Scan for the cell matching the given text and deliver its [x, y] coordinate at center. 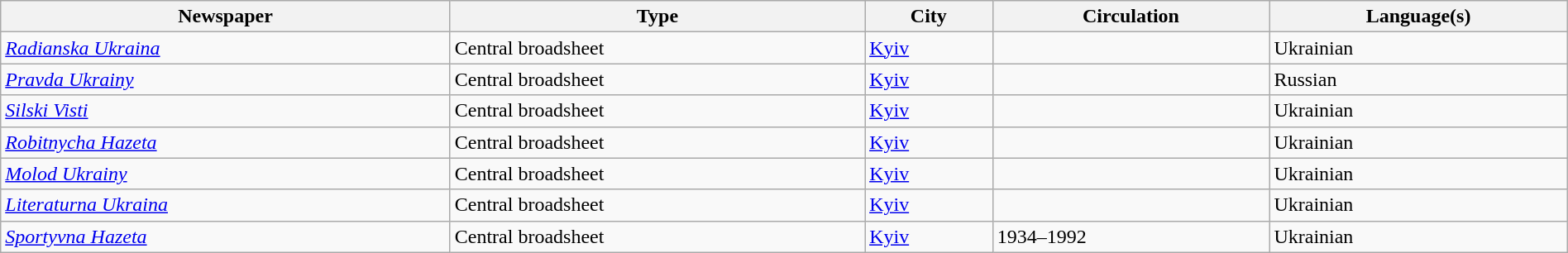
Silski Visti [225, 111]
1934–1992 [1131, 236]
Language(s) [1418, 17]
Radianska Ukraina [225, 48]
City [929, 17]
Sportyvna Hazeta [225, 236]
Molod Ukrainy [225, 174]
Newspaper [225, 17]
Circulation [1131, 17]
Russian [1418, 79]
Robitnycha Hazeta [225, 142]
Pravda Ukrainy [225, 79]
Literaturna Ukraina [225, 205]
Type [657, 17]
